Pinpoint the cell where the given text exists, returning its (X, Y) midpoint coordinate. 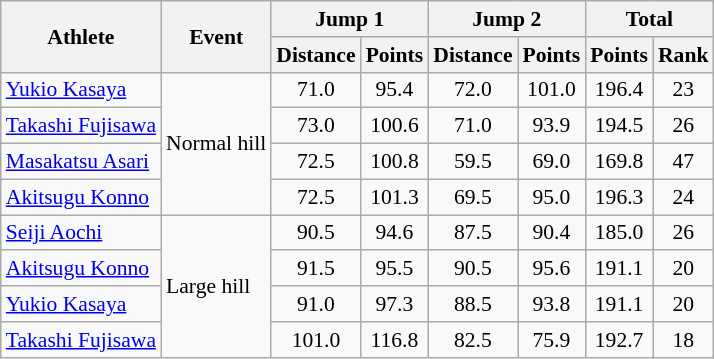
Rank (684, 55)
87.5 (472, 233)
Jump 2 (506, 19)
73.0 (316, 126)
Seiji Aochi (81, 233)
75.9 (552, 340)
169.8 (619, 162)
23 (684, 90)
91.0 (316, 304)
Event (216, 36)
196.3 (619, 197)
Masakatsu Asari (81, 162)
Total (649, 19)
101.3 (395, 197)
69.5 (472, 197)
194.5 (619, 126)
185.0 (619, 233)
100.8 (395, 162)
Normal hill (216, 143)
90.4 (552, 233)
Jump 1 (350, 19)
Large hill (216, 286)
91.5 (316, 269)
93.8 (552, 304)
Athlete (81, 36)
95.4 (395, 90)
95.6 (552, 269)
97.3 (395, 304)
18 (684, 340)
95.0 (552, 197)
116.8 (395, 340)
82.5 (472, 340)
88.5 (472, 304)
94.6 (395, 233)
47 (684, 162)
192.7 (619, 340)
100.6 (395, 126)
59.5 (472, 162)
93.9 (552, 126)
196.4 (619, 90)
24 (684, 197)
72.0 (472, 90)
95.5 (395, 269)
69.0 (552, 162)
